Capture the cell that displays the provided text and extract its (x, y) central coordinate. 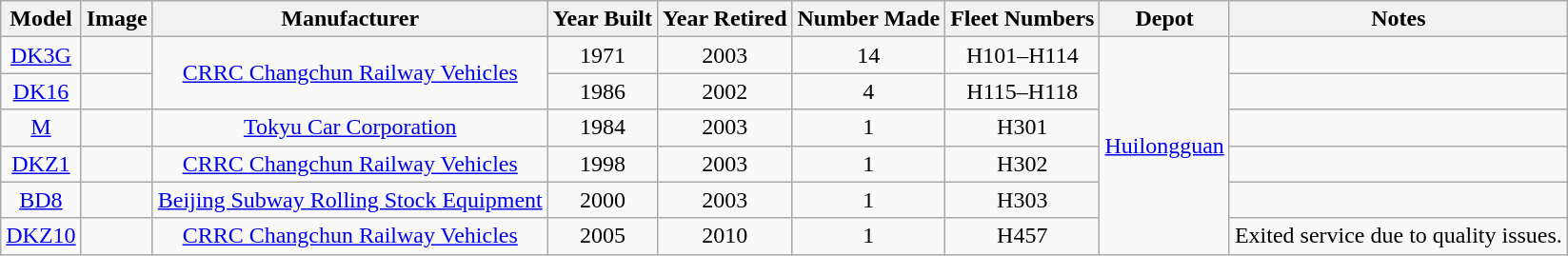
M (41, 128)
Manufacturer (350, 19)
Fleet Numbers (1022, 19)
Image (116, 19)
14 (868, 55)
DKZ10 (41, 236)
H101–H114 (1022, 55)
2010 (725, 236)
H115–H118 (1022, 91)
1971 (602, 55)
1998 (602, 164)
DKZ1 (41, 164)
4 (868, 91)
Number Made (868, 19)
H303 (1022, 200)
Huilongguan (1164, 146)
2005 (602, 236)
Year Built (602, 19)
H302 (1022, 164)
Model (41, 19)
Beijing Subway Rolling Stock Equipment (350, 200)
H457 (1022, 236)
DK16 (41, 91)
Depot (1164, 19)
Year Retired (725, 19)
2002 (725, 91)
H301 (1022, 128)
1986 (602, 91)
Notes (1398, 19)
DK3G (41, 55)
1984 (602, 128)
Tokyu Car Corporation (350, 128)
Exited service due to quality issues. (1398, 236)
2000 (602, 200)
BD8 (41, 200)
